Search for the cell housing the specified text and yield its (X, Y) center coordinate. 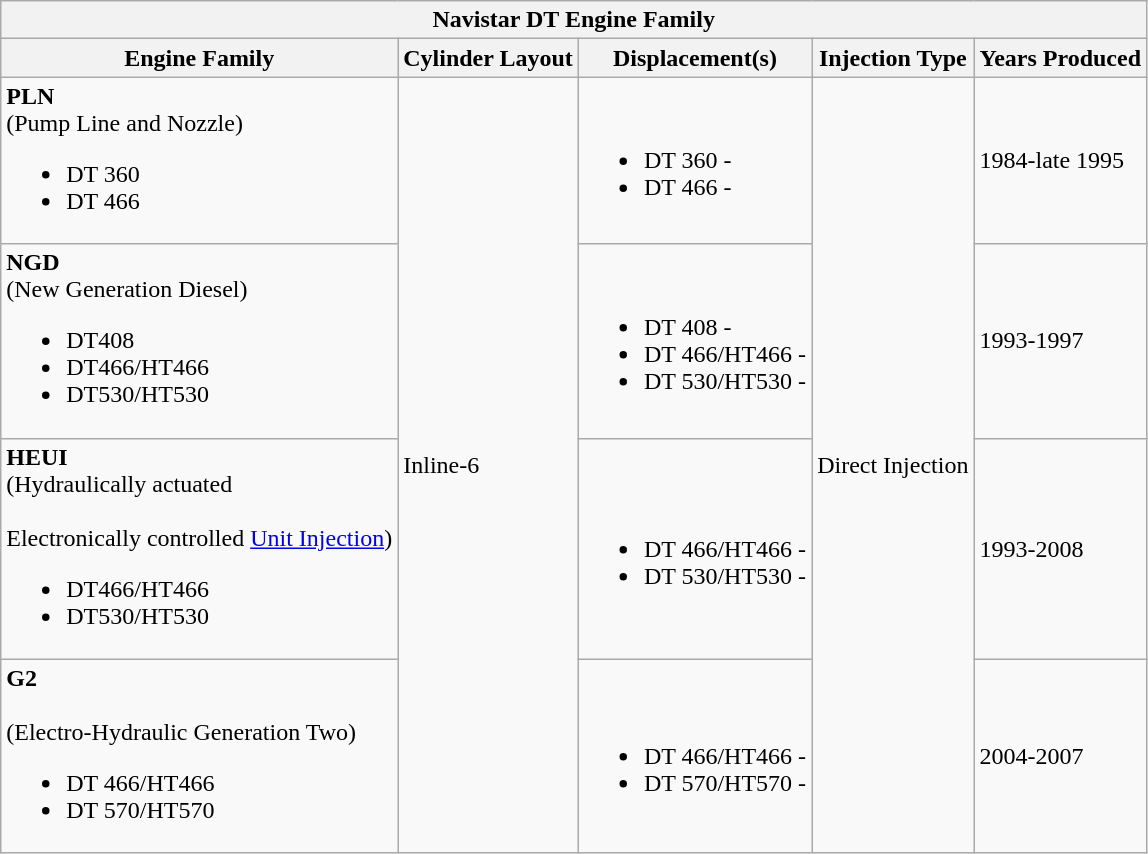
DT 408 - DT 466/HT466 - DT 530/HT530 - (694, 341)
Engine Family (200, 58)
Injection Type (893, 58)
G2(Electro-Hydraulic Generation Two)DT 466/HT466DT 570/HT570 (200, 756)
Navistar DT Engine Family (574, 20)
PLN (Pump Line and Nozzle)DT 360DT 466 (200, 160)
1993-1997 (1060, 341)
1984-late 1995 (1060, 160)
NGD(New Generation Diesel)DT408DT466/HT466DT530/HT530 (200, 341)
Cylinder Layout (488, 58)
HEUI(Hydraulically actuated Electronically controlled Unit Injection)DT466/HT466DT530/HT530 (200, 548)
Inline-6 (488, 465)
DT 466/HT466 - DT 530/HT530 - (694, 548)
Direct Injection (893, 465)
Displacement(s) (694, 58)
DT 360 - DT 466 - (694, 160)
Years Produced (1060, 58)
1993-2008 (1060, 548)
2004-2007 (1060, 756)
DT 466/HT466 - DT 570/HT570 - (694, 756)
